Find where the given text appears and provide that cell's center as [x, y] coordinate. 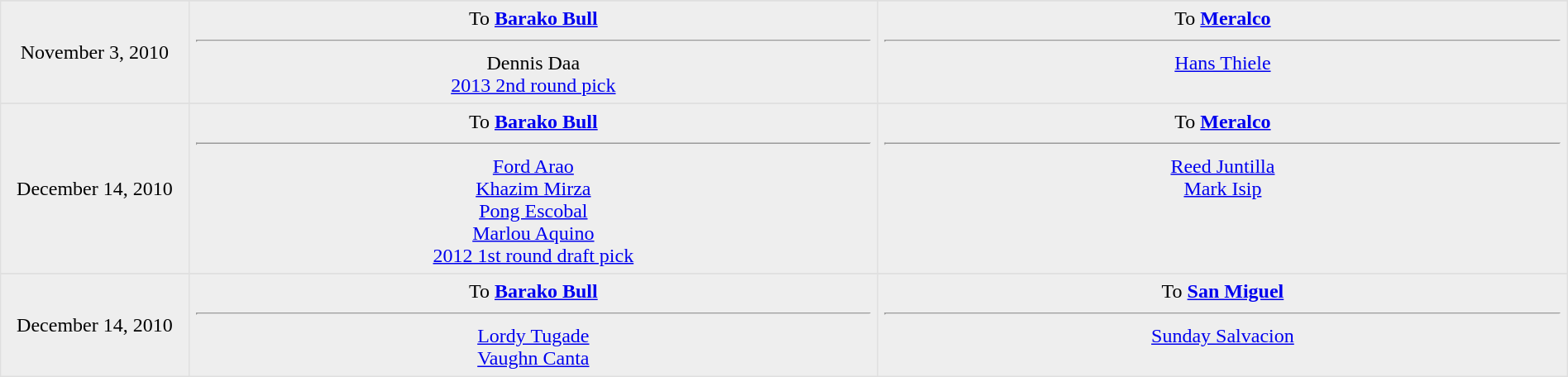
November 3, 2010 [94, 52]
To MeralcoReed JuntillaMark Isip [1223, 188]
To Barako BullLordy TugadeVaughn Canta [533, 325]
To MeralcoHans Thiele [1223, 52]
To Barako BullFord AraoKhazim MirzaPong EscobalMarlou Aquino2012 1st round draft pick [533, 188]
To Barako BullDennis Daa2013 2nd round pick [533, 52]
To San MiguelSunday Salvacion [1223, 325]
